Scan for the cell matching the given text and deliver its [X, Y] coordinate at center. 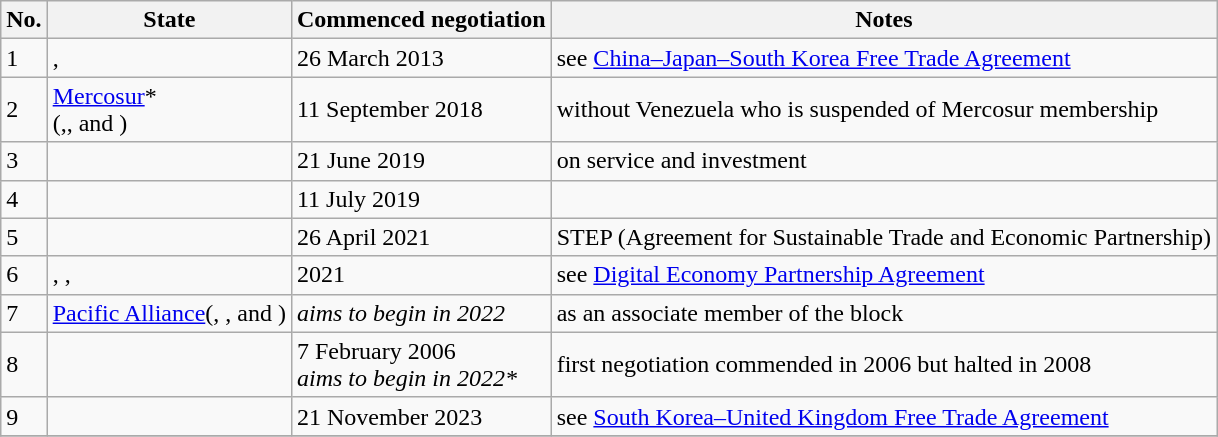
7 February 2006aims to begin in 2022* [421, 364]
8 [24, 364]
21 November 2023 [421, 416]
1 [24, 58]
7 [24, 313]
on service and investment [884, 161]
see Digital Economy Partnership Agreement [884, 275]
first negotiation commended in 2006 but halted in 2008 [884, 364]
11 July 2019 [421, 199]
State [169, 20]
6 [24, 275]
, , [169, 275]
Mercosur*(,, and ) [169, 110]
Notes [884, 20]
9 [24, 416]
without Venezuela who is suspended of Mercosur membership [884, 110]
STEP (Agreement for Sustainable Trade and Economic Partnership) [884, 237]
5 [24, 237]
2 [24, 110]
Commenced negotiation [421, 20]
, [169, 58]
Pacific Alliance(, , and ) [169, 313]
21 June 2019 [421, 161]
26 April 2021 [421, 237]
4 [24, 199]
see China–Japan–South Korea Free Trade Agreement [884, 58]
as an associate member of the block [884, 313]
11 September 2018 [421, 110]
3 [24, 161]
No. [24, 20]
see South Korea–United Kingdom Free Trade Agreement [884, 416]
aims to begin in 2022 [421, 313]
2021 [421, 275]
26 March 2013 [421, 58]
